Search for the cell housing the specified text and yield its [x, y] center coordinate. 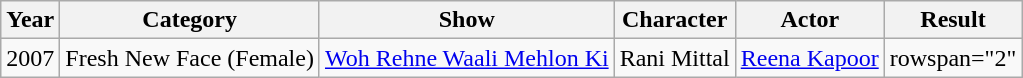
Woh Rehne Waali Mehlon Ki [466, 58]
rowspan="2" [953, 58]
Fresh New Face (Female) [190, 58]
Actor [810, 20]
Year [30, 20]
Reena Kapoor [810, 58]
Category [190, 20]
Result [953, 20]
Rani Mittal [674, 58]
2007 [30, 58]
Show [466, 20]
Character [674, 20]
